Return [x, y] of the center of cell containing provided text 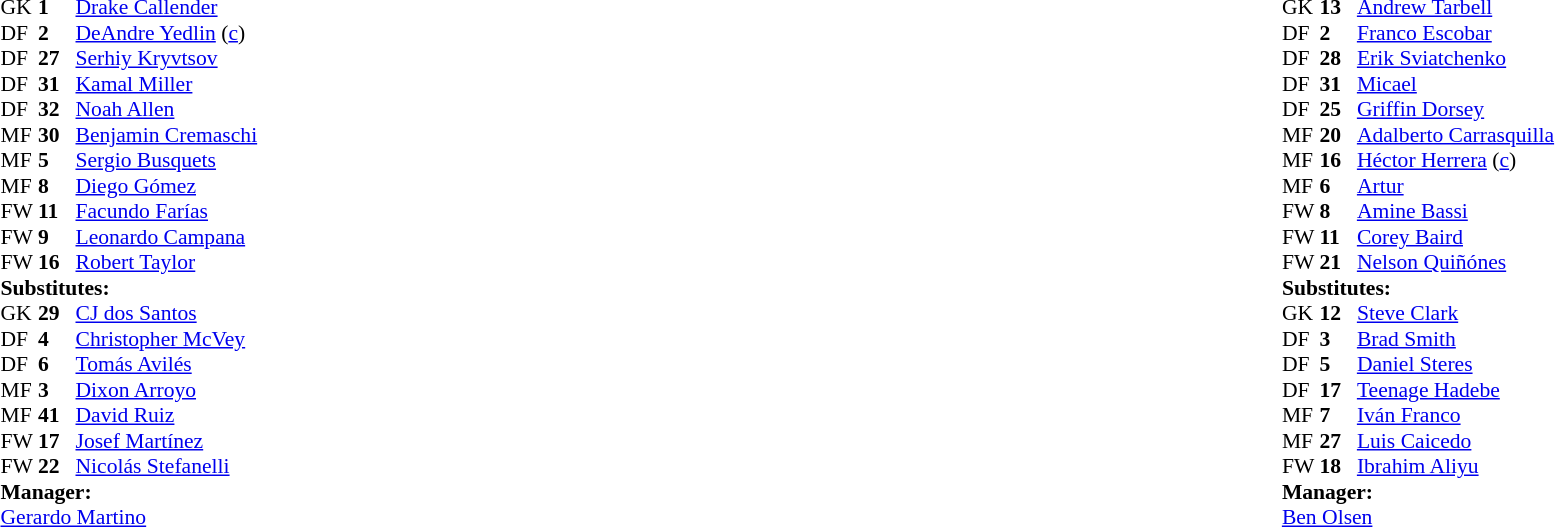
Diego Gómez [167, 186]
20 [1338, 135]
Daniel Steres [1456, 365]
9 [57, 237]
41 [57, 415]
Christopher McVey [167, 339]
28 [1338, 59]
Dixon Arroyo [167, 390]
Tomás Avilés [167, 365]
Facundo Farías [167, 211]
25 [1338, 109]
22 [57, 467]
Griffin Dorsey [1456, 109]
Ibrahim Aliyu [1456, 467]
29 [57, 313]
DeAndre Yedlin (c) [167, 33]
Adalberto Carrasquilla [1456, 135]
Kamal Miller [167, 84]
Artur [1456, 186]
Nicolás Stefanelli [167, 467]
Erik Sviatchenko [1456, 59]
Héctor Herrera (c) [1456, 161]
Corey Baird [1456, 237]
7 [1338, 415]
Sergio Busquets [167, 161]
David Ruiz [167, 415]
4 [57, 339]
30 [57, 135]
Robert Taylor [167, 263]
Iván Franco [1456, 415]
21 [1338, 263]
32 [57, 109]
Serhiy Kryvtsov [167, 59]
Nelson Quiñónes [1456, 263]
Benjamin Cremaschi [167, 135]
Steve Clark [1456, 313]
Micael [1456, 84]
Teenage Hadebe [1456, 390]
Noah Allen [167, 109]
Luis Caicedo [1456, 441]
Brad Smith [1456, 339]
12 [1338, 313]
CJ dos Santos [167, 313]
Leonardo Campana [167, 237]
18 [1338, 467]
Amine Bassi [1456, 211]
Franco Escobar [1456, 33]
Josef Martínez [167, 441]
